Output the (x, y) coordinate of the center of the cell containing the given text.  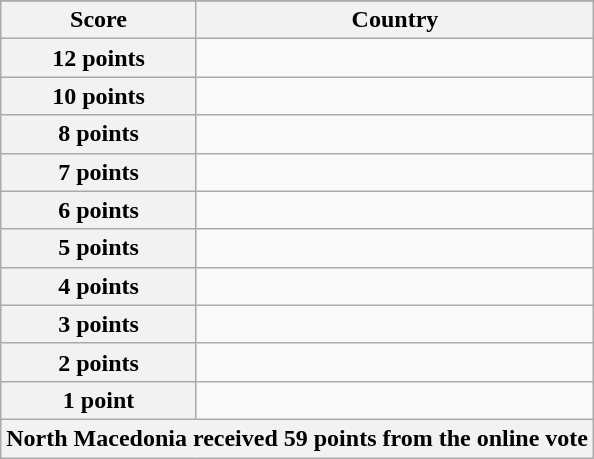
12 points (99, 58)
Score (99, 20)
7 points (99, 172)
Country (394, 20)
2 points (99, 362)
3 points (99, 324)
6 points (99, 210)
8 points (99, 134)
North Macedonia received 59 points from the online vote (298, 438)
5 points (99, 248)
4 points (99, 286)
10 points (99, 96)
1 point (99, 400)
